Capture the cell that displays the provided text and extract its [x, y] central coordinate. 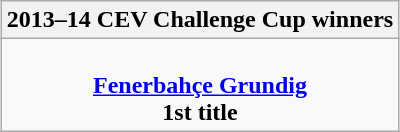
2013–14 CEV Challenge Cup winners [200, 20]
Fenerbahçe Grundig 1st title [200, 85]
